Scan for the cell matching the given text and deliver its (x, y) coordinate at center. 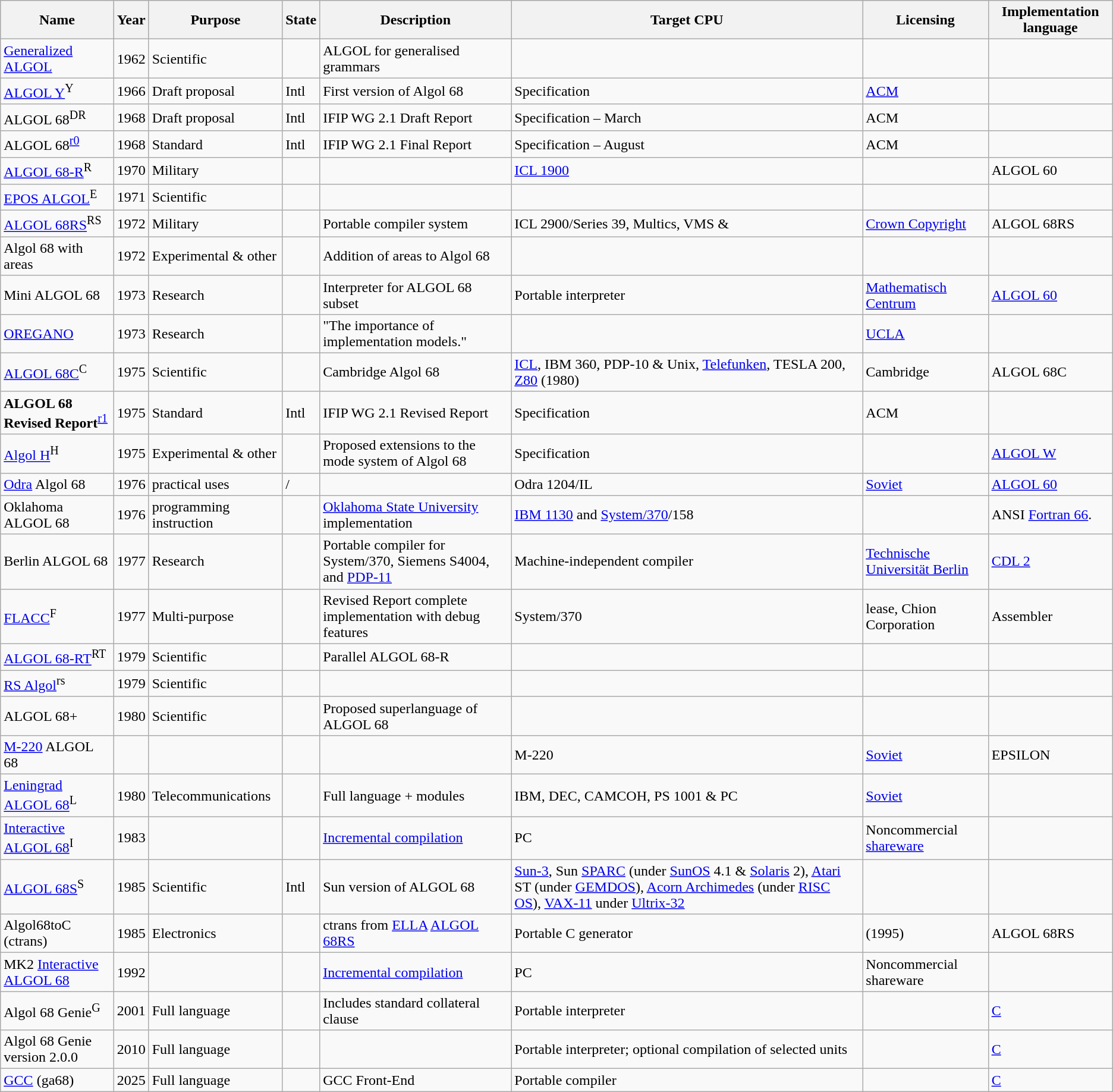
2001 (131, 1011)
Portable compiler (687, 1080)
Name (57, 20)
ALGOL 68RSRS (57, 224)
Sun version of ALGOL 68 (416, 887)
M-220 (687, 754)
EPOS ALGOLE (57, 197)
ALGOL for generalised grammars (416, 58)
1970 (131, 171)
Licensing (925, 20)
Oklahoma State University implementation (416, 515)
Electronics (215, 934)
ALGOL 68DR (57, 118)
Mini ALGOL 68 (57, 295)
1966 (131, 92)
Cambridge (925, 372)
ALGOL 68+ (57, 716)
ANSI Fortran 66. (1050, 515)
Revised Report complete implementation with debug features (416, 616)
Portable compiler for System/370, Siemens S4004, and PDP-11 (416, 561)
lease, Chion Corporation (925, 616)
1983 (131, 838)
/ (301, 484)
1971 (131, 197)
(1995) (925, 934)
IFIP WG 2.1 Final Report (416, 144)
Specification – August (687, 144)
Portable C generator (687, 934)
ALGOL 68r0 (57, 144)
ctrans from ELLA ALGOL 68RS (416, 934)
ICL 2900/Series 39, Multics, VMS & (687, 224)
Specification – March (687, 118)
Assembler (1050, 616)
Portable compiler system (416, 224)
Target CPU (687, 20)
ALGOL YY (57, 92)
Implementation language (1050, 20)
ALGOL 68CC (57, 372)
M-220 ALGOL 68 (57, 754)
2025 (131, 1080)
Portable interpreter; optional compilation of selected units (687, 1049)
Crown Copyright (925, 224)
Telecommunications (215, 796)
Leningrad ALGOL 68L (57, 796)
Proposed extensions to the mode system of Algol 68 (416, 453)
Cambridge Algol 68 (416, 372)
Parallel ALGOL 68-R (416, 657)
Berlin ALGOL 68 (57, 561)
RS Algolrs (57, 684)
EPSILON (1050, 754)
Odra 1204/IL (687, 484)
programming instruction (215, 515)
practical uses (215, 484)
2010 (131, 1049)
System/370 (687, 616)
Addition of areas to Algol 68 (416, 256)
Mathematisch Centrum (925, 295)
Algol HH (57, 453)
OREGANO (57, 333)
Algol 68 with areas (57, 256)
Generalized ALGOL (57, 58)
IBM, DEC, CAMCOH, PS 1001 & PC (687, 796)
FLACCF (57, 616)
ALGOL 68C (1050, 372)
State (301, 20)
IFIP WG 2.1 Draft Report (416, 118)
Proposed superlanguage of ALGOL 68 (416, 716)
ALGOL 68SS (57, 887)
ALGOL 68-RR (57, 171)
Algol 68 Genie version 2.0.0 (57, 1049)
IBM 1130 and System/370/158 (687, 515)
Description (416, 20)
ALGOL 68-RTRT (57, 657)
CDL 2 (1050, 561)
1992 (131, 972)
Machine-independent compiler (687, 561)
Year (131, 20)
"The importance of implementation models." (416, 333)
ICL 1900 (687, 171)
Technische Universität Berlin (925, 561)
Includes standard collateral clause (416, 1011)
Oklahoma ALGOL 68 (57, 515)
ALGOL W (1050, 453)
Odra Algol 68 (57, 484)
Interactive ALGOL 68I (57, 838)
MK2 Interactive ALGOL 68 (57, 972)
GCC Front-End (416, 1080)
Multi-purpose (215, 616)
IFIP WG 2.1 Revised Report (416, 413)
Interpreter for ALGOL 68 subset (416, 295)
ALGOL 68 Revised Reportr1 (57, 413)
First version of Algol 68 (416, 92)
GCC (ga68) (57, 1080)
ICL, IBM 360, PDP-10 & Unix, Telefunken, TESLA 200, Z80 (1980) (687, 372)
Sun-3, Sun SPARC (under SunOS 4.1 & Solaris 2), Atari ST (under GEMDOS), Acorn Archimedes (under RISC OS), VAX-11 under Ultrix-32 (687, 887)
1962 (131, 58)
Algol68toC (ctrans) (57, 934)
Algol 68 GenieG (57, 1011)
UCLA (925, 333)
Full language + modules (416, 796)
Purpose (215, 20)
